Find where the given text appears and provide that cell's center as (x, y) coordinate. 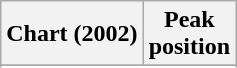
Chart (2002) (72, 34)
Peakposition (189, 34)
